Pinpoint the cell where the given text exists, returning its (X, Y) midpoint coordinate. 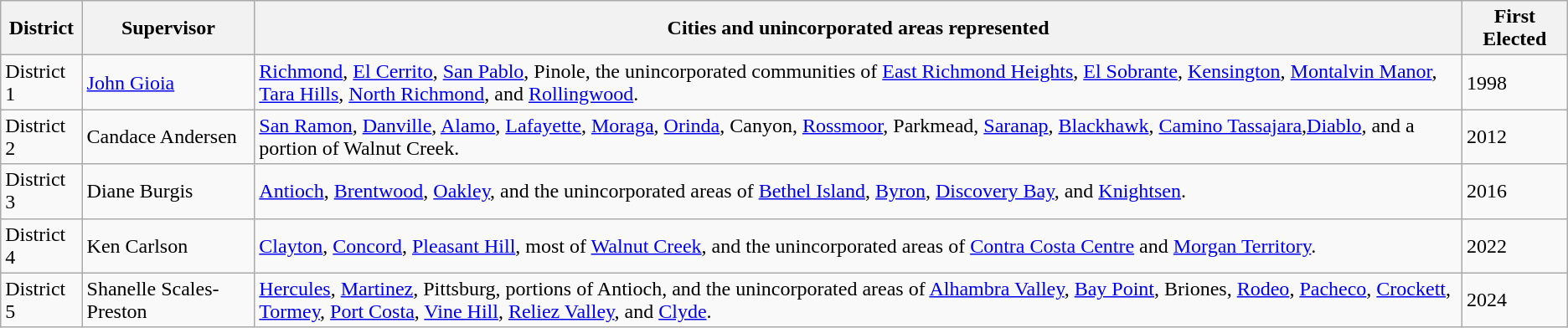
District (42, 28)
First Elected (1514, 28)
District 1 (42, 82)
2016 (1514, 191)
John Gioia (168, 82)
2022 (1514, 246)
Cities and unincorporated areas represented (859, 28)
Ken Carlson (168, 246)
District 3 (42, 191)
District 4 (42, 246)
District 2 (42, 137)
Clayton, Concord, Pleasant Hill, most of Walnut Creek, and the unincorporated areas of Contra Costa Centre and Morgan Territory. (859, 246)
Candace Andersen (168, 137)
2024 (1514, 300)
District 5 (42, 300)
2012 (1514, 137)
1998 (1514, 82)
Antioch, Brentwood, Oakley, and the unincorporated areas of Bethel Island, Byron, Discovery Bay, and Knightsen. (859, 191)
Supervisor (168, 28)
Shanelle Scales-Preston (168, 300)
Diane Burgis (168, 191)
